Pinpoint the cell where the given text exists, returning its [X, Y] midpoint coordinate. 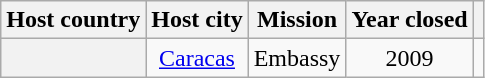
Caracas [197, 58]
Host country [74, 20]
2009 [410, 58]
Mission [297, 20]
Embassy [297, 58]
Host city [197, 20]
Year closed [410, 20]
